From the cell containing the given text, extract its center point as (X, Y) coordinate. 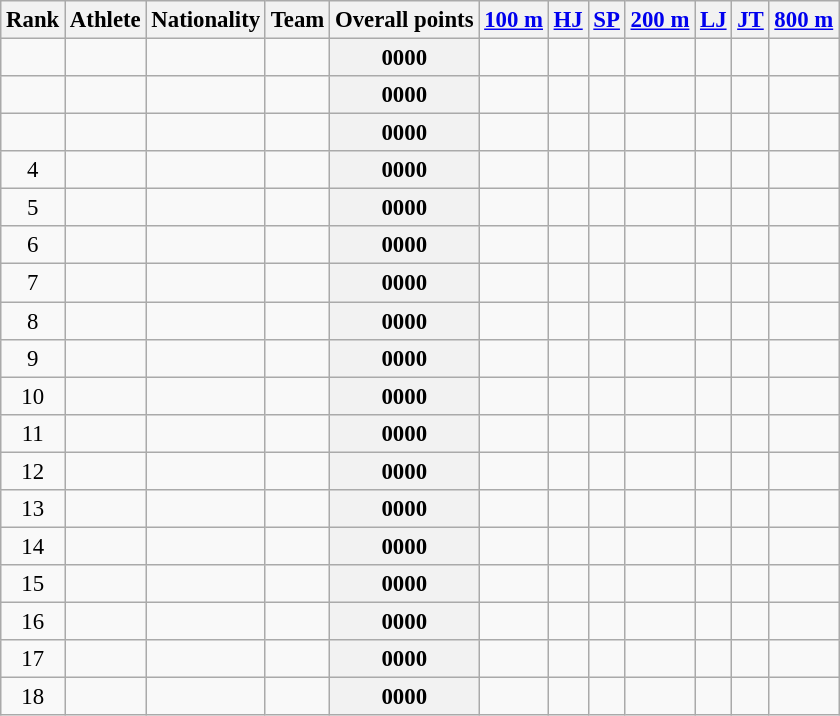
Overall points (404, 20)
5 (33, 208)
13 (33, 509)
800 m (804, 20)
4 (33, 170)
9 (33, 358)
Team (297, 20)
SP (606, 20)
JT (750, 20)
15 (33, 584)
100 m (514, 20)
LJ (714, 20)
Nationality (206, 20)
14 (33, 546)
Athlete (106, 20)
10 (33, 396)
17 (33, 659)
Rank (33, 20)
8 (33, 321)
6 (33, 245)
7 (33, 283)
16 (33, 621)
11 (33, 433)
HJ (568, 20)
200 m (660, 20)
18 (33, 697)
12 (33, 471)
